From the cell containing the given text, extract its center point as [X, Y] coordinate. 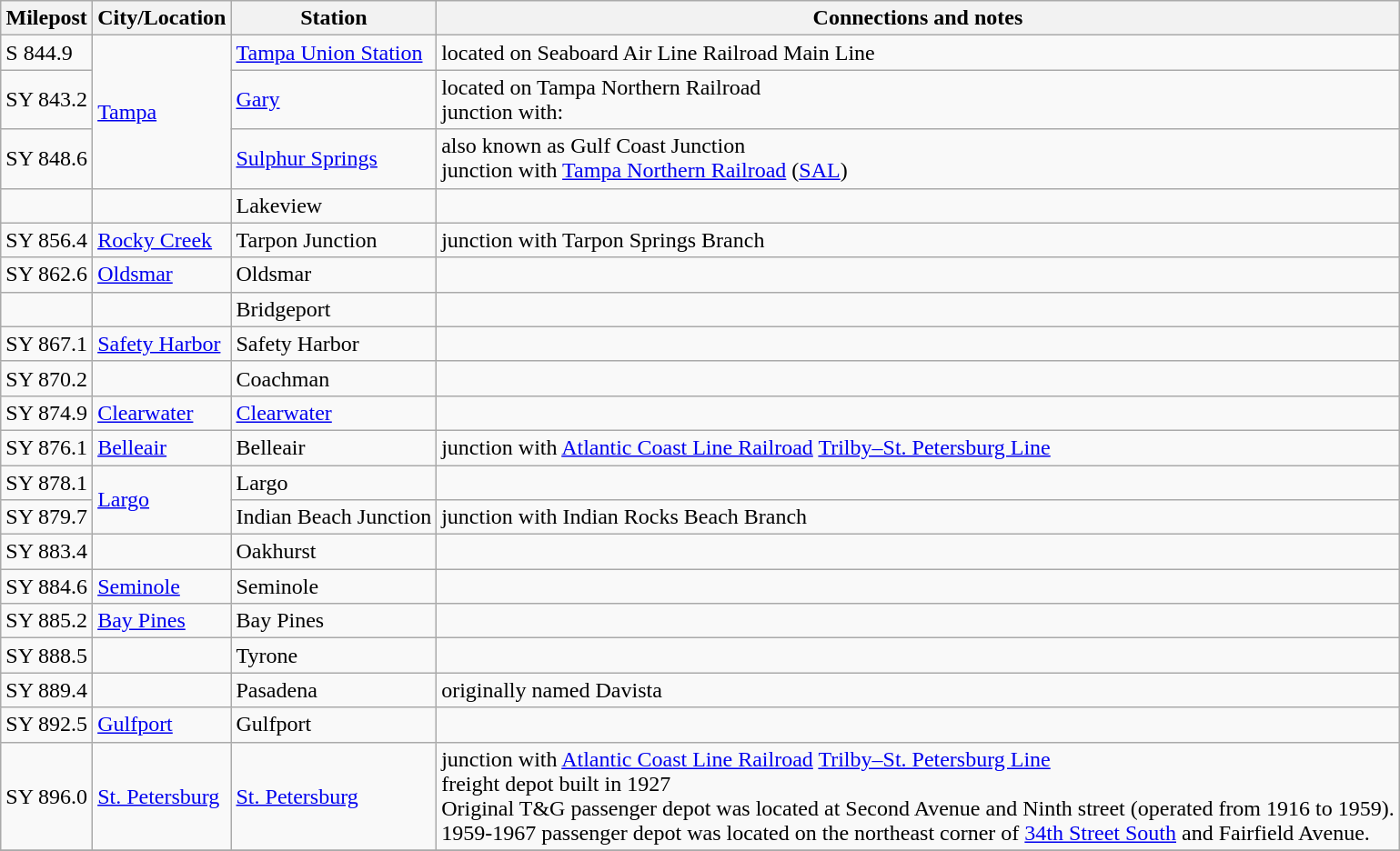
City/Location [162, 18]
junction with Atlantic Coast Line Railroad Trilby–St. Petersburg Line [919, 447]
Connections and notes [919, 18]
Sulphur Springs [334, 158]
Tampa [162, 112]
Tarpon Junction [334, 240]
SY 889.4 [47, 690]
Tampa Union Station [334, 53]
Tyrone [334, 656]
SY 848.6 [47, 158]
SY 878.1 [47, 483]
junction with Indian Rocks Beach Branch [919, 517]
originally named Davista [919, 690]
Milepost [47, 18]
SY 883.4 [47, 552]
SY 876.1 [47, 447]
located on Tampa Northern Railroadjunction with: [919, 100]
Oakhurst [334, 552]
SY 884.6 [47, 586]
SY 867.1 [47, 344]
SY 843.2 [47, 100]
Pasadena [334, 690]
Station [334, 18]
junction with Tarpon Springs Branch [919, 240]
also known as Gulf Coast Junctionjunction with Tampa Northern Railroad (SAL) [919, 158]
SY 892.5 [47, 725]
S 844.9 [47, 53]
SY 896.0 [47, 796]
SY 888.5 [47, 656]
Indian Beach Junction [334, 517]
Gary [334, 100]
Bridgeport [334, 309]
SY 874.9 [47, 413]
located on Seaboard Air Line Railroad Main Line [919, 53]
Coachman [334, 378]
Lakeview [334, 205]
SY 885.2 [47, 621]
SY 856.4 [47, 240]
SY 862.6 [47, 275]
SY 879.7 [47, 517]
SY 870.2 [47, 378]
Rocky Creek [162, 240]
